Return (x, y) of the center of cell containing provided text 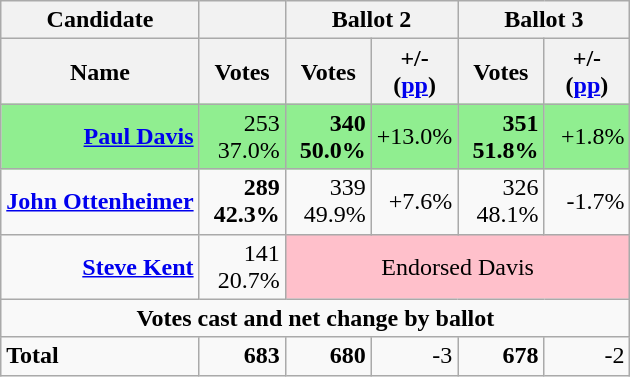
14120.7% (242, 266)
683 (242, 356)
Votes cast and net change by ballot (316, 318)
33949.9% (328, 202)
John Ottenheimer (100, 202)
+1.8% (587, 136)
Total (100, 356)
35151.8% (501, 136)
28942.3% (242, 202)
+7.6% (414, 202)
Paul Davis (100, 136)
678 (501, 356)
25337.0% (242, 136)
Ballot 3 (544, 20)
32648.1% (501, 202)
Candidate (100, 20)
-1.7% (587, 202)
Steve Kent (100, 266)
-2 (587, 356)
Ballot 2 (372, 20)
-3 (414, 356)
Name (100, 72)
+13.0% (414, 136)
34050.0% (328, 136)
Endorsed Davis (458, 266)
680 (328, 356)
